Search for the cell housing the specified text and yield its [x, y] center coordinate. 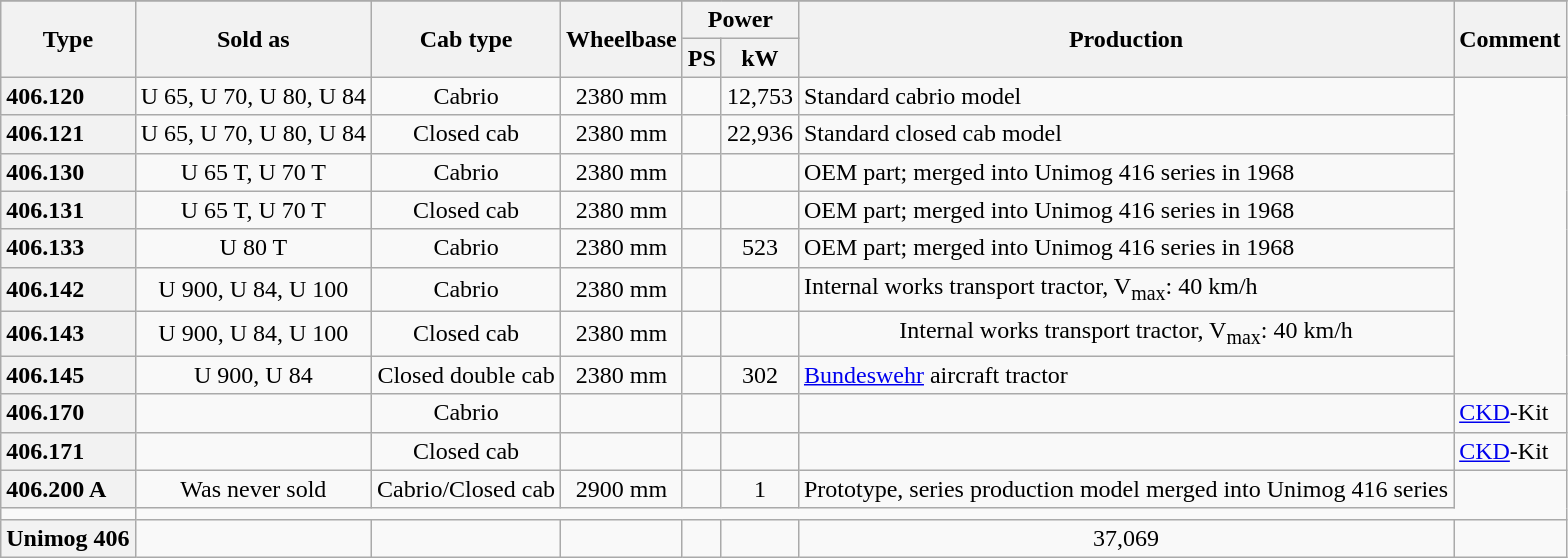
523 [760, 248]
37,069 [1126, 538]
Prototype, series production model merged into Unimog 416 series [1126, 489]
U 900, U 84 [253, 375]
kW [760, 58]
22,936 [760, 134]
Power [740, 20]
2900 mm [622, 489]
12,753 [760, 96]
406.133 [68, 248]
Closed double cab [466, 375]
Bundeswehr aircraft tractor [1126, 375]
U 80 T [253, 248]
Standard closed cab model [1126, 134]
406.200 A [68, 489]
Type [68, 39]
Sold as [253, 39]
Cab type [466, 39]
Unimog 406 [68, 538]
406.170 [68, 413]
Wheelbase [622, 39]
Comment [1510, 39]
Cabrio/Closed cab [466, 489]
Production [1126, 39]
PS [702, 58]
406.143 [68, 334]
406.130 [68, 172]
Standard cabrio model [1126, 96]
406.121 [68, 134]
406.142 [68, 289]
406.171 [68, 451]
406.145 [68, 375]
406.120 [68, 96]
1 [760, 489]
302 [760, 375]
406.131 [68, 210]
Was never sold [253, 489]
